Detect which cell encompasses the target text, then output its [x, y] center coordinate. 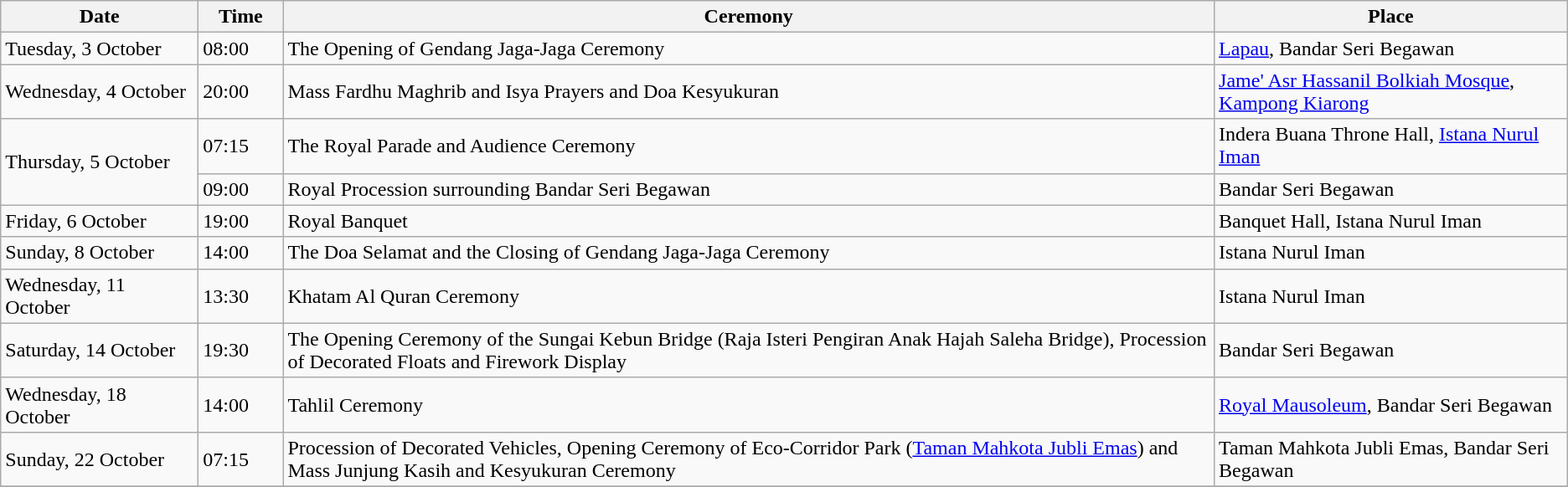
The Opening of Gendang Jaga-Jaga Ceremony [749, 49]
Taman Mahkota Jubli Emas, Bandar Seri Begawan [1391, 459]
Wednesday, 11 October [100, 296]
19:00 [241, 221]
Royal Procession surrounding Bandar Seri Begawan [749, 189]
19:30 [241, 350]
Banquet Hall, Istana Nurul Iman [1391, 221]
Wednesday, 18 October [100, 405]
13:30 [241, 296]
Place [1391, 17]
20:00 [241, 92]
Ceremony [749, 17]
The Opening Ceremony of the Sungai Kebun Bridge (Raja Isteri Pengiran Anak Hajah Saleha Bridge), Procession of Decorated Floats and Firework Display [749, 350]
The Royal Parade and Audience Ceremony [749, 146]
08:00 [241, 49]
Khatam Al Quran Ceremony [749, 296]
Lapau, Bandar Seri Begawan [1391, 49]
Sunday, 8 October [100, 253]
09:00 [241, 189]
Procession of Decorated Vehicles, Opening Ceremony of Eco-Corridor Park (Taman Mahkota Jubli Emas) and Mass Junjung Kasih and Kesyukuran Ceremony [749, 459]
Royal Mausoleum, Bandar Seri Begawan [1391, 405]
Time [241, 17]
Tahlil Ceremony [749, 405]
Date [100, 17]
Mass Fardhu Maghrib and Isya Prayers and Doa Kesyukuran [749, 92]
Wednesday, 4 October [100, 92]
Saturday, 14 October [100, 350]
Thursday, 5 October [100, 162]
Jame' Asr Hassanil Bolkiah Mosque, Kampong Kiarong [1391, 92]
Sunday, 22 October [100, 459]
Royal Banquet [749, 221]
Tuesday, 3 October [100, 49]
Friday, 6 October [100, 221]
Indera Buana Throne Hall, Istana Nurul Iman [1391, 146]
The Doa Selamat and the Closing of Gendang Jaga-Jaga Ceremony [749, 253]
